Output the [X, Y] coordinate of the center of the cell containing the given text.  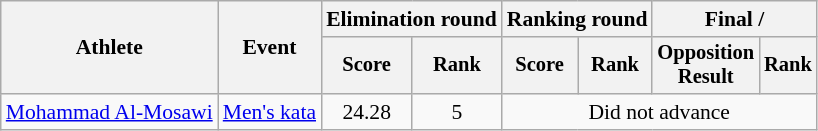
Elimination round [412, 19]
Event [270, 48]
5 [456, 112]
Athlete [110, 48]
Final / [734, 19]
OppositionResult [706, 66]
Mohammad Al-Mosawi [110, 112]
24.28 [366, 112]
Did not advance [660, 112]
Men's kata [270, 112]
Ranking round [578, 19]
